Identify which cell holds the provided text, then report its [x, y] central coordinate. 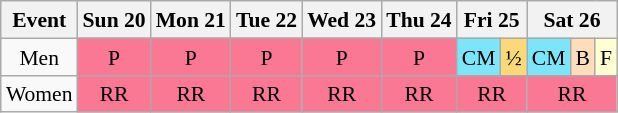
B [582, 56]
Women [40, 94]
Men [40, 56]
Tue 22 [266, 20]
Mon 21 [191, 20]
Thu 24 [419, 20]
Sat 26 [572, 20]
½ [513, 56]
Sun 20 [114, 20]
Event [40, 20]
Fri 25 [492, 20]
Wed 23 [342, 20]
F [606, 56]
